Return the [X, Y] coordinate for the center point of the cell that contains the specified text.  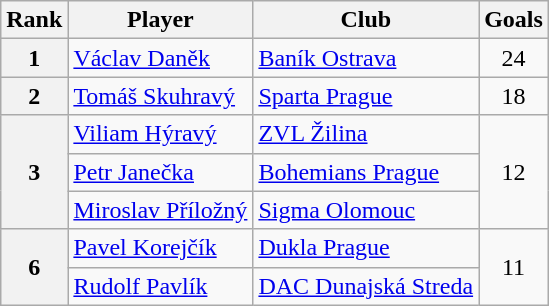
11 [514, 267]
24 [514, 58]
Petr Janečka [160, 172]
Bohemians Prague [366, 172]
Dukla Prague [366, 248]
ZVL Žilina [366, 134]
6 [34, 267]
1 [34, 58]
Miroslav Příložný [160, 210]
Viliam Hýravý [160, 134]
Sparta Prague [366, 96]
18 [514, 96]
DAC Dunajská Streda [366, 286]
Club [366, 20]
Rudolf Pavlík [160, 286]
2 [34, 96]
12 [514, 172]
Tomáš Skuhravý [160, 96]
Goals [514, 20]
Sigma Olomouc [366, 210]
Rank [34, 20]
Player [160, 20]
Václav Daněk [160, 58]
Baník Ostrava [366, 58]
3 [34, 172]
Pavel Korejčík [160, 248]
